Scan for the cell matching the given text and deliver its (X, Y) coordinate at center. 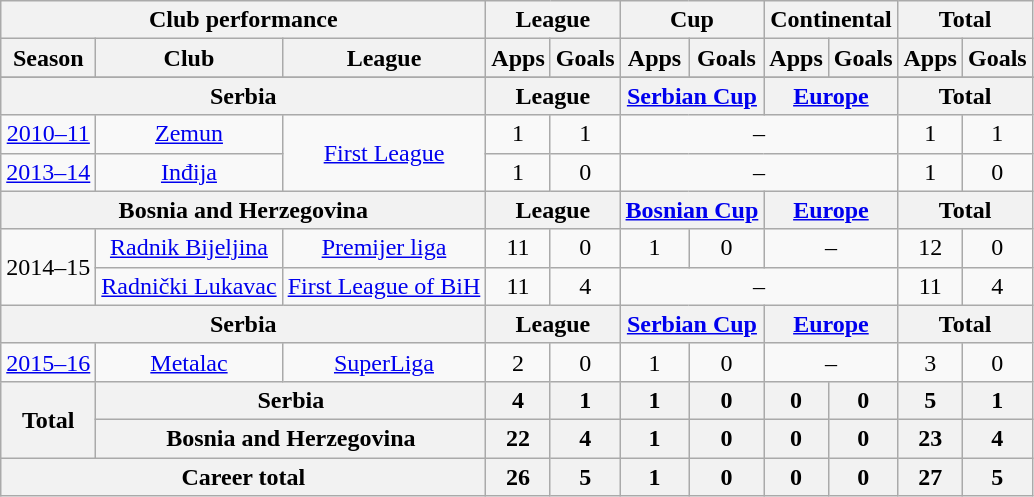
Club (189, 58)
22 (518, 438)
SuperLiga (384, 362)
Radnik Bijeljina (189, 248)
Metalac (189, 362)
2014–15 (48, 267)
Cup (692, 20)
Zemun (189, 134)
26 (518, 477)
2 (518, 362)
23 (930, 438)
2010–11 (48, 134)
Season (48, 58)
Inđija (189, 172)
27 (930, 477)
Continental (831, 20)
Radnički Lukavac (189, 286)
Club performance (244, 20)
2015–16 (48, 362)
12 (930, 248)
First League (384, 153)
Career total (244, 477)
First League of BiH (384, 286)
3 (930, 362)
Bosnian Cup (692, 210)
2013–14 (48, 172)
Premijer liga (384, 248)
